Provide the (X, Y) coordinate of the cell's center where the given text is located.  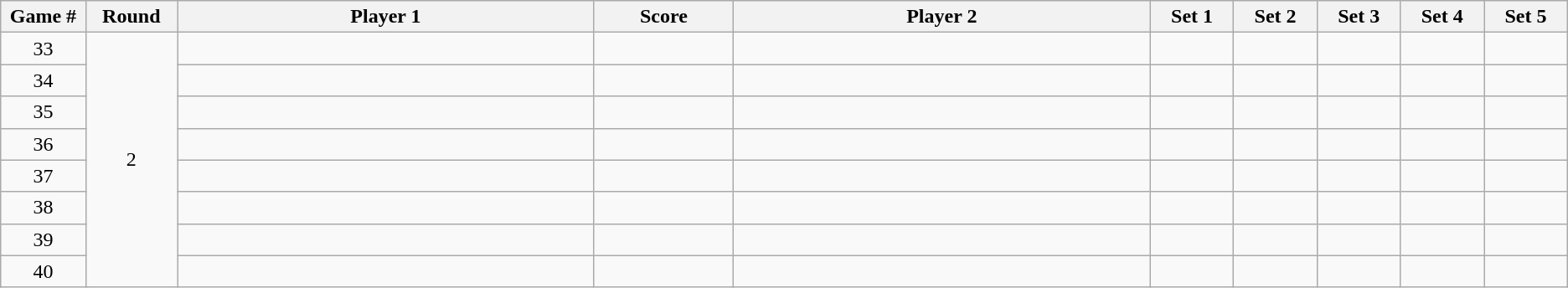
37 (44, 176)
34 (44, 80)
Player 2 (941, 17)
40 (44, 271)
Game # (44, 17)
35 (44, 112)
33 (44, 49)
Set 3 (1359, 17)
Round (131, 17)
Score (663, 17)
Set 1 (1192, 17)
39 (44, 239)
38 (44, 208)
36 (44, 144)
Set 2 (1276, 17)
2 (131, 160)
Player 1 (386, 17)
Set 5 (1526, 17)
Set 4 (1442, 17)
